Scan for the cell matching the given text and deliver its [X, Y] coordinate at center. 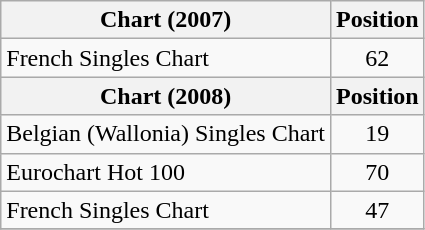
47 [377, 210]
Eurochart Hot 100 [166, 172]
Chart (2007) [166, 20]
Belgian (Wallonia) Singles Chart [166, 134]
Chart (2008) [166, 96]
62 [377, 58]
19 [377, 134]
70 [377, 172]
